Identify which cell holds the provided text, then report its [x, y] central coordinate. 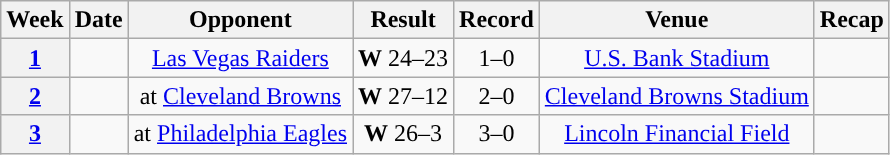
at Philadelphia Eagles [240, 134]
Record [497, 20]
Recap [852, 20]
3–0 [497, 134]
1 [35, 58]
W 26–3 [404, 134]
Week [35, 20]
2 [35, 96]
Venue [676, 20]
W 27–12 [404, 96]
Las Vegas Raiders [240, 58]
Lincoln Financial Field [676, 134]
Result [404, 20]
at Cleveland Browns [240, 96]
Cleveland Browns Stadium [676, 96]
1–0 [497, 58]
Date [98, 20]
W 24–23 [404, 58]
2–0 [497, 96]
Opponent [240, 20]
3 [35, 134]
U.S. Bank Stadium [676, 58]
